Return the (x, y) coordinate for the center point of the cell that contains the specified text.  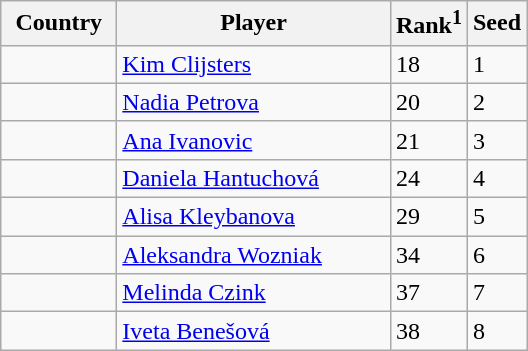
Rank1 (428, 24)
Nadia Petrova (254, 102)
Alisa Kleybanova (254, 217)
Seed (496, 24)
Aleksandra Wozniak (254, 255)
7 (496, 293)
37 (428, 293)
20 (428, 102)
3 (496, 140)
8 (496, 331)
2 (496, 102)
Iveta Benešová (254, 331)
Daniela Hantuchová (254, 178)
34 (428, 255)
4 (496, 178)
Kim Clijsters (254, 64)
18 (428, 64)
6 (496, 255)
29 (428, 217)
Melinda Czink (254, 293)
21 (428, 140)
5 (496, 217)
Country (59, 24)
38 (428, 331)
Ana Ivanovic (254, 140)
1 (496, 64)
24 (428, 178)
Player (254, 24)
